Locate the cell with the specified text and output its [X, Y] center coordinate. 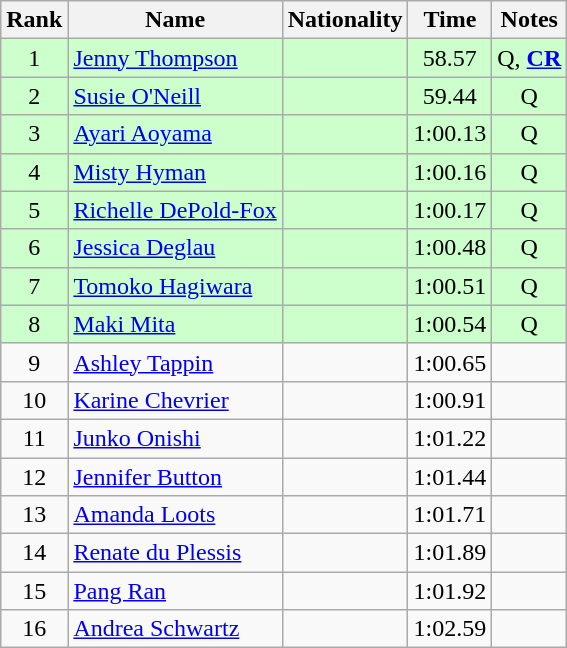
59.44 [450, 96]
Richelle DePold-Fox [175, 210]
58.57 [450, 58]
1:00.65 [450, 362]
Pang Ran [175, 591]
13 [34, 515]
1:01.89 [450, 553]
9 [34, 362]
1:00.13 [450, 134]
1:00.17 [450, 210]
Susie O'Neill [175, 96]
10 [34, 400]
1:01.44 [450, 477]
Q, CR [530, 58]
1:00.54 [450, 324]
7 [34, 286]
1:00.51 [450, 286]
6 [34, 248]
1:01.22 [450, 438]
3 [34, 134]
2 [34, 96]
Jennifer Button [175, 477]
Renate du Plessis [175, 553]
1:00.16 [450, 172]
1:00.48 [450, 248]
Misty Hyman [175, 172]
4 [34, 172]
Karine Chevrier [175, 400]
Amanda Loots [175, 515]
Ayari Aoyama [175, 134]
1:01.92 [450, 591]
1:00.91 [450, 400]
5 [34, 210]
14 [34, 553]
Junko Onishi [175, 438]
Notes [530, 20]
16 [34, 629]
Maki Mita [175, 324]
Jenny Thompson [175, 58]
1:01.71 [450, 515]
8 [34, 324]
Jessica Deglau [175, 248]
Tomoko Hagiwara [175, 286]
Name [175, 20]
15 [34, 591]
12 [34, 477]
Ashley Tappin [175, 362]
1 [34, 58]
Nationality [345, 20]
11 [34, 438]
Rank [34, 20]
Time [450, 20]
1:02.59 [450, 629]
Andrea Schwartz [175, 629]
